Extract the [x, y] coordinate from the center of the cell holding the provided text.  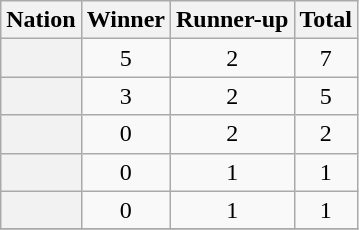
Runner-up [232, 20]
3 [126, 96]
Nation [41, 20]
Winner [126, 20]
Total [326, 20]
7 [326, 58]
